Provide the (x, y) coordinate of the cell's center where the given text is located.  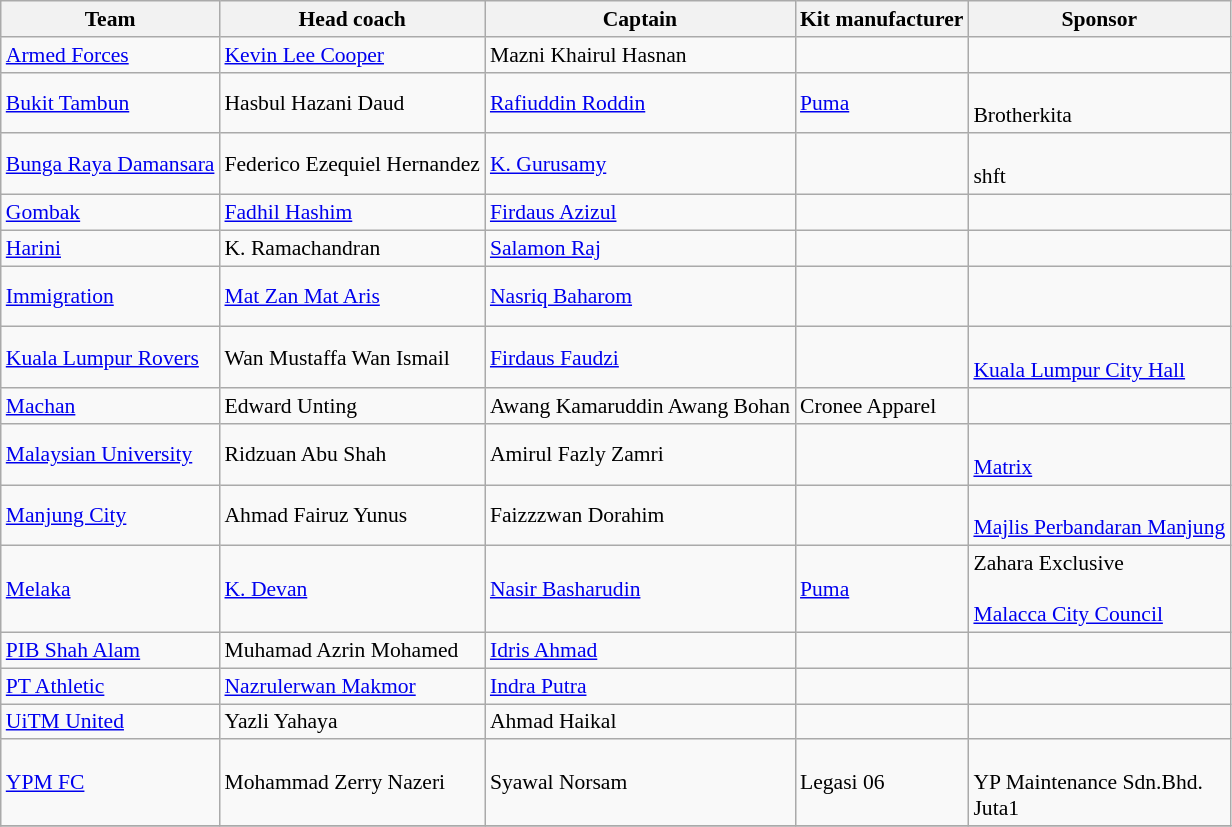
Bukit Tambun (110, 102)
Syawal Norsam (640, 784)
Nasriq Baharom (640, 296)
UiTM United (110, 722)
Majlis Perbandaran Manjung (1099, 516)
Firdaus Faudzi (640, 358)
Kit manufacturer (882, 19)
Captain (640, 19)
Fadhil Hashim (352, 213)
PT Athletic (110, 686)
Gombak (110, 213)
Muhamad Azrin Mohamed (352, 651)
Legasi 06 (882, 784)
Ahmad Haikal (640, 722)
Mazni Khairul Hasnan (640, 55)
Mohammad Zerry Nazeri (352, 784)
Indra Putra (640, 686)
Firdaus Azizul (640, 213)
Matrix (1099, 454)
Yazli Yahaya (352, 722)
Rafiuddin Roddin (640, 102)
Idris Ahmad (640, 651)
K. Gurusamy (640, 164)
Nazrulerwan Makmor (352, 686)
Amirul Fazly Zamri (640, 454)
Ahmad Fairuz Yunus (352, 516)
Edward Unting (352, 406)
Sponsor (1099, 19)
Ridzuan Abu Shah (352, 454)
Manjung City (110, 516)
shft (1099, 164)
PIB Shah Alam (110, 651)
K. Devan (352, 590)
Harini (110, 248)
YPM FC (110, 784)
Kuala Lumpur Rovers (110, 358)
Immigration (110, 296)
Wan Mustaffa Wan Ismail (352, 358)
Zahara ExclusiveMalacca City Council (1099, 590)
Kuala Lumpur City Hall (1099, 358)
Hasbul Hazani Daud (352, 102)
Armed Forces (110, 55)
Faizzzwan Dorahim (640, 516)
Awang Kamaruddin Awang Bohan (640, 406)
K. Ramachandran (352, 248)
YP Maintenance Sdn.Bhd.Juta1 (1099, 784)
Machan (110, 406)
Malaysian University (110, 454)
Nasir Basharudin (640, 590)
Bunga Raya Damansara (110, 164)
Federico Ezequiel Hernandez (352, 164)
Mat Zan Mat Aris (352, 296)
Head coach (352, 19)
Melaka (110, 590)
Cronee Apparel (882, 406)
Team (110, 19)
Kevin Lee Cooper (352, 55)
Salamon Raj (640, 248)
Brotherkita (1099, 102)
